Extract the (x, y) coordinate from the center of the cell holding the provided text.  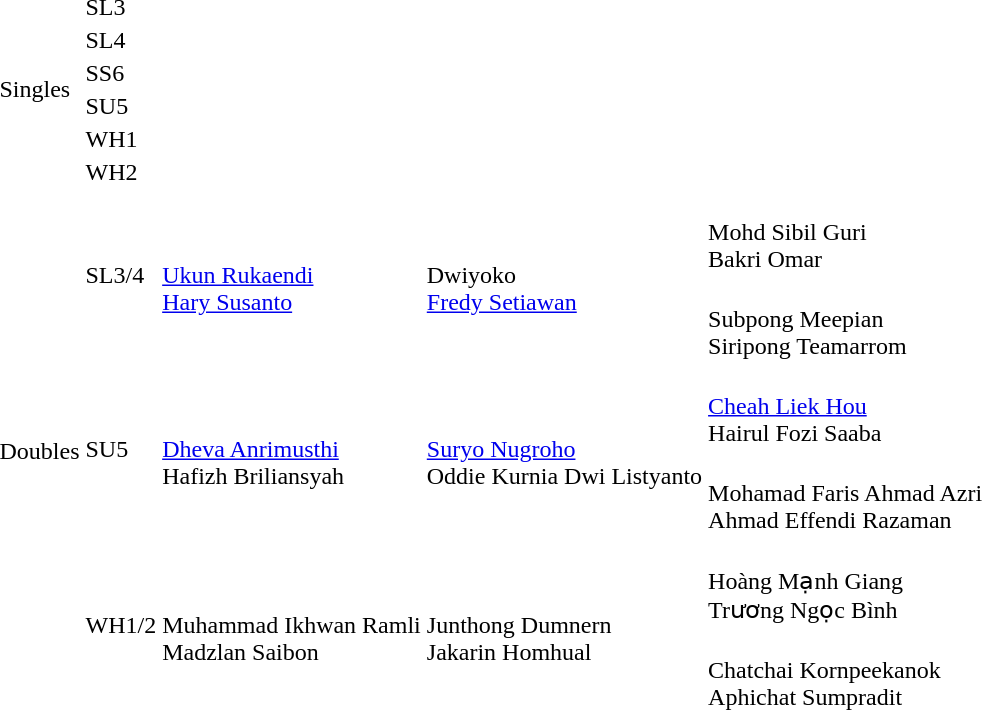
SL4 (121, 40)
WH1 (121, 139)
WH2 (121, 172)
DwiyokoFredy Setiawan (564, 276)
SL3/4 (121, 276)
Ukun RukaendiHary Susanto (292, 276)
Dheva AnrimusthiHafizh Briliansyah (292, 450)
SS6 (121, 73)
Suryo NugrohoOddie Kurnia Dwi Listyanto (564, 450)
